Provide the (x, y) coordinate of the cell's center where the given text is located.  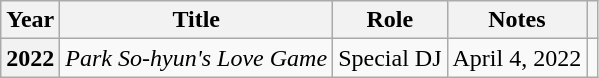
Notes (517, 20)
Title (196, 20)
Special DJ (390, 58)
April 4, 2022 (517, 58)
Year (30, 20)
Role (390, 20)
2022 (30, 58)
Park So-hyun's Love Game (196, 58)
